Provide the (X, Y) coordinate of the cell's center where the given text is located.  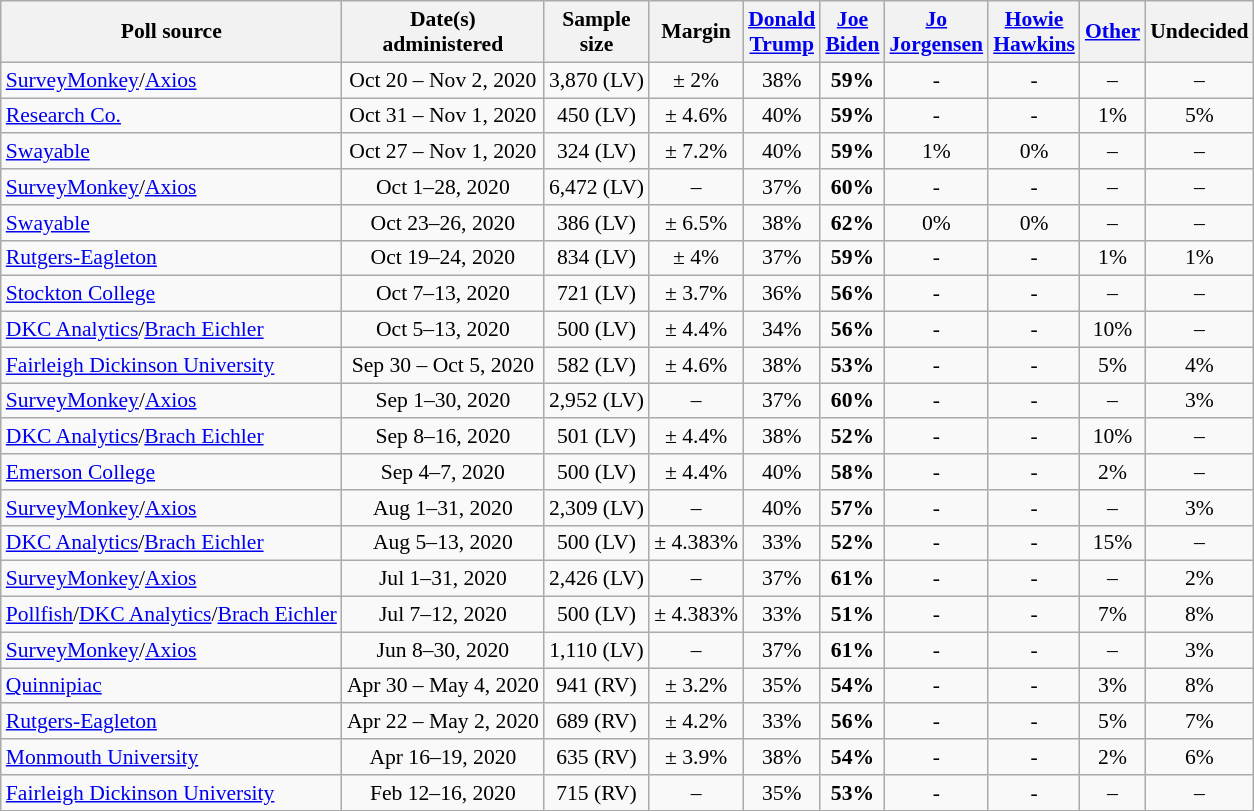
2,309 (LV) (596, 508)
Jul 1–31, 2020 (443, 579)
Other (1112, 32)
Apr 30 – May 4, 2020 (443, 686)
Aug 1–31, 2020 (443, 508)
Oct 27 – Nov 1, 2020 (443, 152)
Sep 4–7, 2020 (443, 472)
± 3.9% (696, 757)
± 3.2% (696, 686)
6% (1199, 757)
Margin (696, 32)
Aug 5–13, 2020 (443, 543)
51% (852, 615)
Feb 12–16, 2020 (443, 793)
± 6.5% (696, 223)
Jun 8–30, 2020 (443, 650)
Poll source (172, 32)
Sep 8–16, 2020 (443, 437)
324 (LV) (596, 152)
1,110 (LV) (596, 650)
386 (LV) (596, 223)
Samplesize (596, 32)
Sep 30 – Oct 5, 2020 (443, 365)
62% (852, 223)
Oct 23–26, 2020 (443, 223)
501 (LV) (596, 437)
450 (LV) (596, 116)
582 (LV) (596, 365)
2,952 (LV) (596, 401)
Sep 1–30, 2020 (443, 401)
JoJorgensen (937, 32)
Date(s)administered (443, 32)
Oct 19–24, 2020 (443, 258)
Jul 7–12, 2020 (443, 615)
34% (782, 330)
± 7.2% (696, 152)
635 (RV) (596, 757)
15% (1112, 543)
3,870 (LV) (596, 80)
Oct 1–28, 2020 (443, 187)
36% (782, 294)
6,472 (LV) (596, 187)
689 (RV) (596, 722)
57% (852, 508)
Oct 5–13, 2020 (443, 330)
Pollfish/DKC Analytics/Brach Eichler (172, 615)
715 (RV) (596, 793)
Monmouth University (172, 757)
Oct 20 – Nov 2, 2020 (443, 80)
Quinnipiac (172, 686)
JoeBiden (852, 32)
± 3.7% (696, 294)
Apr 16–19, 2020 (443, 757)
834 (LV) (596, 258)
Stockton College (172, 294)
4% (1199, 365)
941 (RV) (596, 686)
Oct 7–13, 2020 (443, 294)
2,426 (LV) (596, 579)
± 4% (696, 258)
58% (852, 472)
Undecided (1199, 32)
721 (LV) (596, 294)
Apr 22 – May 2, 2020 (443, 722)
± 4.2% (696, 722)
HowieHawkins (1034, 32)
DonaldTrump (782, 32)
Research Co. (172, 116)
± 2% (696, 80)
Oct 31 – Nov 1, 2020 (443, 116)
Emerson College (172, 472)
